Output the (x, y) coordinate of the center of the cell containing the given text.  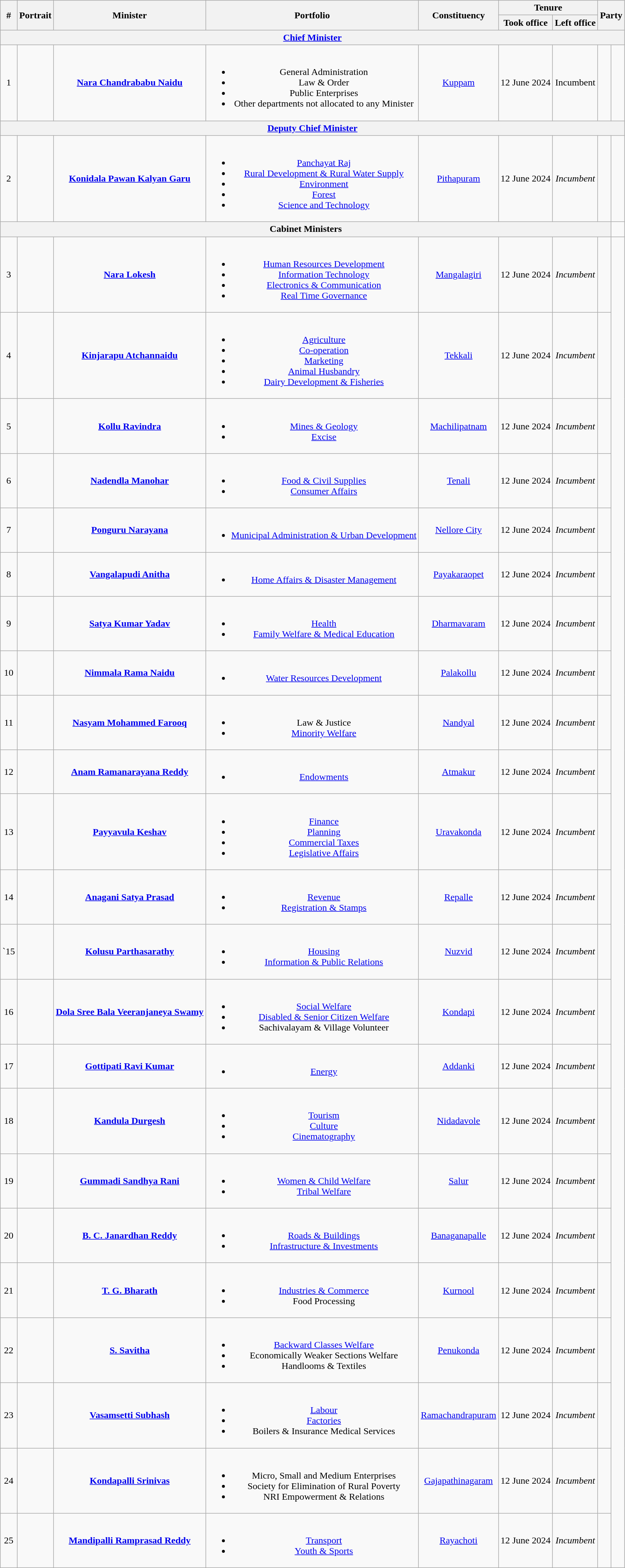
Panchayat RajRural Development & Rural Water SupplyEnvironmentForestScience and Technology (312, 179)
Nimmala Rama Naidu (130, 673)
Pithapuram (458, 179)
RevenueRegistration & Stamps (312, 897)
HousingInformation & Public Relations (312, 952)
Nara Lokesh (130, 274)
23 (9, 1415)
Took office (525, 23)
T. G. Bharath (130, 1290)
7 (9, 530)
TransportYouth & Sports (312, 1541)
Gummadi Sandhya Rani (130, 1181)
14 (9, 897)
B. C. Janardhan Reddy (130, 1235)
HealthFamily Welfare & Medical Education (312, 624)
Micro, Small and Medium EnterprisesSociety for Elimination of Rural PovertyNRI Empowerment & Relations (312, 1481)
Kolusu Parthasarathy (130, 952)
5 (9, 426)
Gottipati Ravi Kumar (130, 1066)
Kondapi (458, 1012)
Penukonda (458, 1350)
# (9, 15)
Food & Civil SuppliesConsumer Affairs (312, 481)
Nellore City (458, 530)
17 (9, 1066)
Party (611, 15)
Kollu Ravindra (130, 426)
Repalle (458, 897)
Endowments (312, 772)
Ponguru Narayana (130, 530)
Ramachandrapuram (458, 1415)
Tenali (458, 481)
9 (9, 624)
Mines & GeologyExcise (312, 426)
11 (9, 723)
Portrait (36, 15)
Human Resources DevelopmentInformation TechnologyElectronics & CommunicationReal Time Governance (312, 274)
Minister (130, 15)
20 (9, 1235)
18 (9, 1121)
Nidadavole (458, 1121)
4 (9, 355)
`15 (9, 952)
22 (9, 1350)
Industries & CommerceFood Processing (312, 1290)
TourismCultureCinematography (312, 1121)
Kondapalli Srinivas (130, 1481)
19 (9, 1181)
Mangalagiri (458, 274)
Salur (458, 1181)
Nasyam Mohammed Farooq (130, 723)
Satya Kumar Yadav (130, 624)
2 (9, 179)
Machilipatnam (458, 426)
Dharmavaram (458, 624)
24 (9, 1481)
Nandyal (458, 723)
S. Savitha (130, 1350)
21 (9, 1290)
Kandula Durgesh (130, 1121)
Dola Sree Bala Veeranjaneya Swamy (130, 1012)
Payyavula Keshav (130, 832)
Constituency (458, 15)
Vangalapudi Anitha (130, 574)
Kinjarapu Atchannaidu (130, 355)
Palakollu (458, 673)
Atmakur (458, 772)
Gajapathinagaram (458, 1481)
Deputy Chief Minister (312, 128)
25 (9, 1541)
10 (9, 673)
13 (9, 832)
3 (9, 274)
Women & Child WelfareTribal Welfare (312, 1181)
12 (9, 772)
Tekkali (458, 355)
Portfolio (312, 15)
Water Resources Development (312, 673)
Left office (575, 23)
Addanki (458, 1066)
Banaganapalle (458, 1235)
Nara Chandrababu Naidu (130, 83)
FinancePlanningCommercial TaxesLegislative Affairs (312, 832)
Kurnool (458, 1290)
Nadendla Manohar (130, 481)
Nuzvid (458, 952)
Home Affairs & Disaster Management (312, 574)
Anagani Satya Prasad (130, 897)
Rayachoti (458, 1541)
Social WelfareDisabled & Senior Citizen WelfareSachivalayam & Village Volunteer (312, 1012)
Backward Classes WelfareEconomically Weaker Sections WelfareHandlooms & Textiles (312, 1350)
Tenure (548, 8)
Payakaraopet (458, 574)
Energy (312, 1066)
Uravakonda (458, 832)
Vasamsetti Subhash (130, 1415)
Cabinet Ministers (306, 229)
General AdministrationLaw & OrderPublic EnterprisesOther departments not allocated to any Minister (312, 83)
Konidala Pawan Kalyan Garu (130, 179)
Municipal Administration & Urban Development (312, 530)
Roads & BuildingsInfrastructure & Investments (312, 1235)
8 (9, 574)
Mandipalli Ramprasad Reddy (130, 1541)
Chief Minister (312, 37)
Anam Ramanarayana Reddy (130, 772)
6 (9, 481)
LabourFactoriesBoilers & Insurance Medical Services (312, 1415)
16 (9, 1012)
Kuppam (458, 83)
1 (9, 83)
Law & JusticeMinority Welfare (312, 723)
AgricultureCo-operationMarketingAnimal HusbandryDairy Development & Fisheries (312, 355)
